Extract the [x, y] coordinate from the center of the cell holding the provided text.  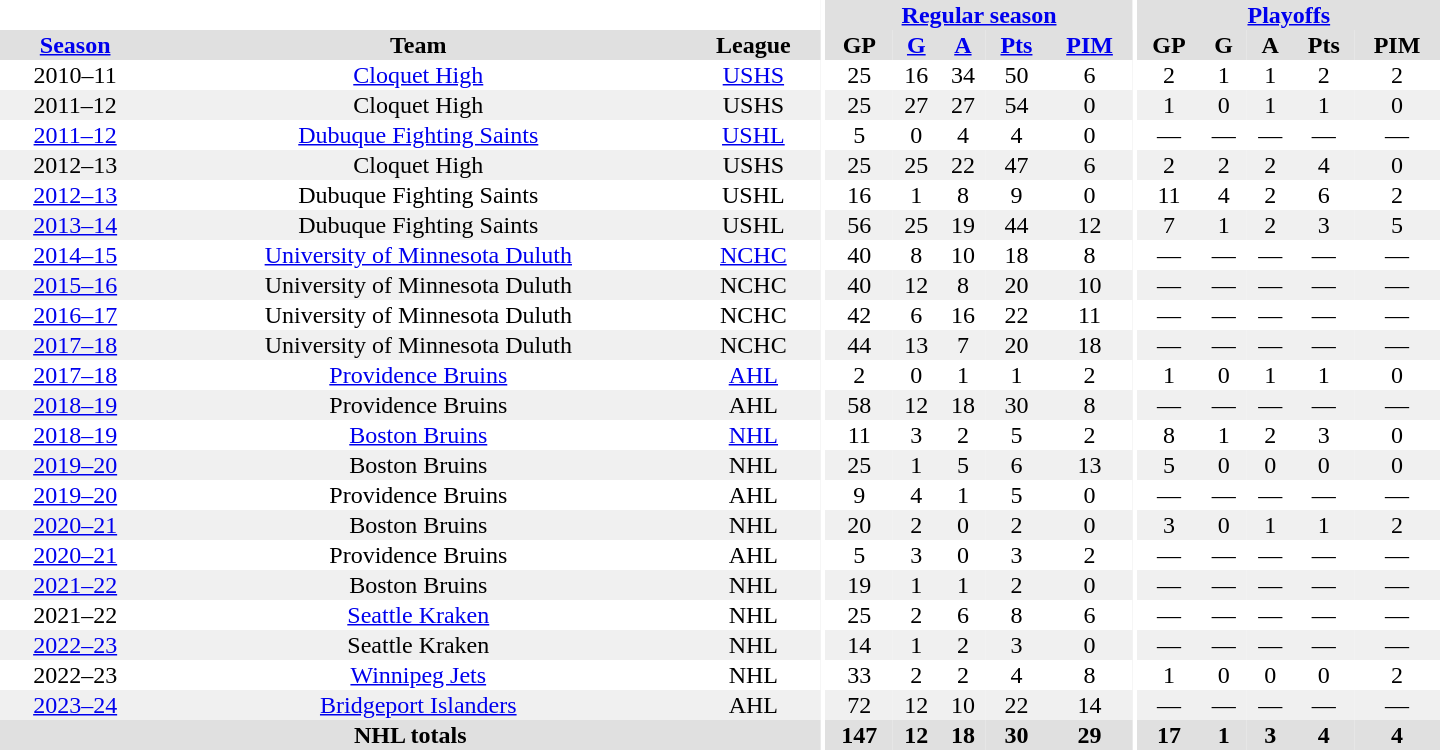
33 [860, 675]
2013–14 [75, 225]
2023–24 [75, 705]
2015–16 [75, 285]
56 [860, 225]
58 [860, 405]
47 [1016, 165]
Playoffs [1289, 15]
2014–15 [75, 255]
147 [860, 735]
NHL totals [410, 735]
Regular season [980, 15]
54 [1016, 105]
72 [860, 705]
50 [1016, 75]
17 [1170, 735]
Bridgeport Islanders [418, 705]
Season [75, 45]
League [753, 45]
29 [1090, 735]
34 [964, 75]
2010–11 [75, 75]
Team [418, 45]
2016–17 [75, 315]
Winnipeg Jets [418, 675]
42 [860, 315]
